Return the [x, y] coordinate for the center point of the cell that contains the specified text.  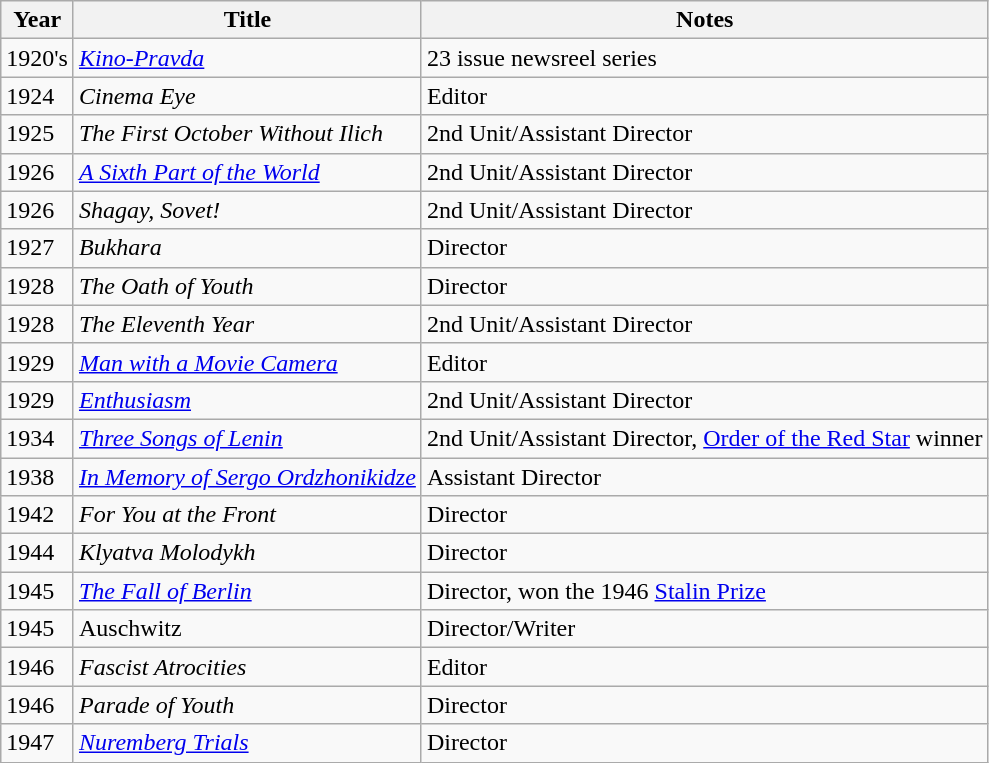
Year [38, 20]
The First October Without Ilich [247, 134]
Cinema Eye [247, 96]
Enthusiasm [247, 400]
1927 [38, 248]
In Memory of Sergo Ordzhonikidze [247, 477]
For You at the Front [247, 515]
Bukhara [247, 248]
Assistant Director [704, 477]
1947 [38, 743]
Klyatva Molodykh [247, 553]
Title [247, 20]
Nuremberg Trials [247, 743]
Auschwitz [247, 629]
Parade of Youth [247, 705]
Shagay, Sovet! [247, 210]
1934 [38, 438]
1938 [38, 477]
1920's [38, 58]
Kino-Pravda [247, 58]
The Eleventh Year [247, 324]
The Oath of Youth [247, 286]
Man with a Movie Camera [247, 362]
1925 [38, 134]
1942 [38, 515]
2nd Unit/Assistant Director, Order of the Red Star winner [704, 438]
23 issue newsreel series [704, 58]
A Sixth Part of the World [247, 172]
Notes [704, 20]
1924 [38, 96]
The Fall of Berlin [247, 591]
1944 [38, 553]
Director, won the 1946 Stalin Prize [704, 591]
Fascist Atrocities [247, 667]
Three Songs of Lenin [247, 438]
Director/Writer [704, 629]
